Scan for the cell matching the given text and deliver its [X, Y] coordinate at center. 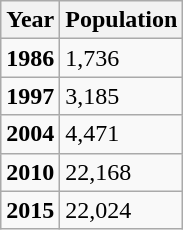
1997 [30, 96]
1986 [30, 58]
22,024 [122, 210]
2015 [30, 210]
1,736 [122, 58]
2010 [30, 172]
4,471 [122, 134]
22,168 [122, 172]
Population [122, 20]
2004 [30, 134]
3,185 [122, 96]
Year [30, 20]
